Scan for the cell matching the given text and deliver its [X, Y] coordinate at center. 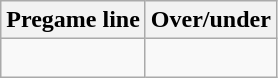
Pregame line [74, 20]
Over/under [210, 20]
